For the text-containing cell, return its midpoint in [x, y] coordinate format. 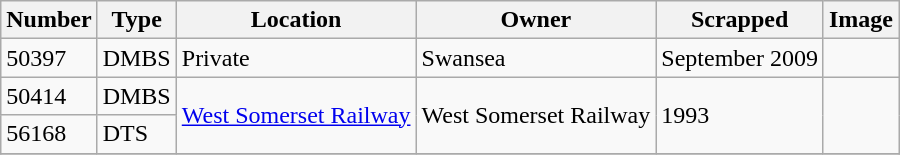
Swansea [536, 58]
50397 [49, 58]
Image [860, 20]
1993 [740, 115]
Location [296, 20]
Type [136, 20]
50414 [49, 96]
Private [296, 58]
Owner [536, 20]
DTS [136, 134]
Number [49, 20]
September 2009 [740, 58]
Scrapped [740, 20]
56168 [49, 134]
